From the cell containing the given text, extract its center point as [x, y] coordinate. 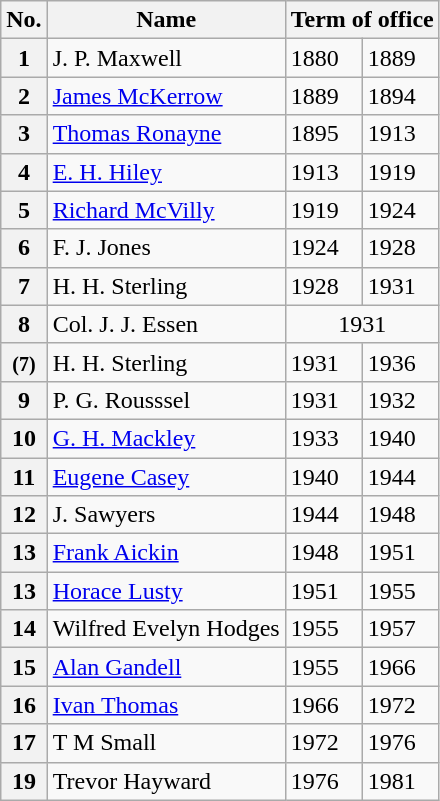
No. [24, 20]
9 [24, 400]
Alan Gandell [166, 667]
Ivan Thomas [166, 705]
James McKerrow [166, 96]
Trevor Hayward [166, 781]
J. P. Maxwell [166, 58]
Name [166, 20]
Richard McVilly [166, 210]
10 [24, 438]
12 [24, 515]
Frank Aickin [166, 553]
Wilfred Evelyn Hodges [166, 629]
11 [24, 477]
J. Sawyers [166, 515]
16 [24, 705]
1957 [400, 629]
T M Small [166, 743]
5 [24, 210]
1880 [324, 58]
Term of office [362, 20]
14 [24, 629]
19 [24, 781]
Horace Lusty [166, 591]
P. G. Rousssel [166, 400]
1932 [400, 400]
3 [24, 134]
F. J. Jones [166, 248]
8 [24, 324]
1894 [400, 96]
6 [24, 248]
(7) [24, 362]
17 [24, 743]
1981 [400, 781]
1936 [400, 362]
1933 [324, 438]
1 [24, 58]
15 [24, 667]
7 [24, 286]
G. H. Mackley [166, 438]
Eugene Casey [166, 477]
2 [24, 96]
Col. J. J. Essen [166, 324]
4 [24, 172]
1895 [324, 134]
E. H. Hiley [166, 172]
Thomas Ronayne [166, 134]
